Detect which cell encompasses the target text, then output its (x, y) center coordinate. 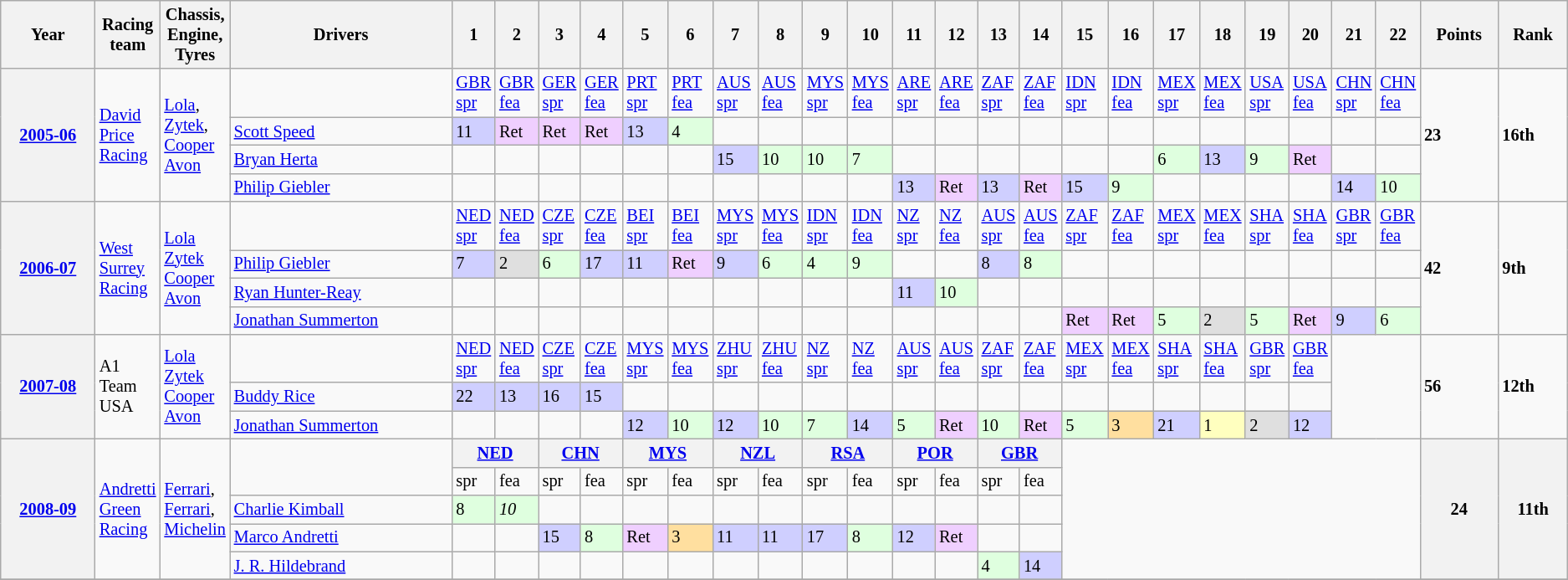
Ryan Hunter-Reay (341, 292)
BEI spr (646, 226)
Scott Speed (341, 131)
20 (1310, 34)
ARE fea (956, 93)
MYS (668, 453)
Andretti Green Racing (128, 509)
23 (1458, 136)
GER spr (559, 93)
Bryan Herta (341, 159)
Points (1458, 34)
ARE spr (914, 93)
9th (1532, 268)
Buddy Rice (341, 397)
PRT fea (690, 93)
A1 Team USA (128, 387)
RSA (848, 453)
56 (1458, 387)
Ferrari,Ferrari,Michelin (194, 509)
Drivers (341, 34)
USA spr (1267, 93)
Lola,Zytek,Cooper Avon (194, 136)
NED (495, 453)
USA fea (1310, 93)
Year (49, 34)
Rank (1532, 34)
ZHU spr (735, 358)
CHN fea (1398, 93)
19 (1267, 34)
Chassis,Engine,Tyres (194, 34)
42 (1458, 268)
BEI fea (690, 226)
CHN spr (1355, 93)
J. R. Hildebrand (341, 566)
GBR (1020, 453)
12th (1532, 387)
2005-06 (49, 136)
18 (1223, 34)
16th (1532, 136)
CHN (580, 453)
West Surrey Racing (128, 268)
PRT spr (646, 93)
ZHU fea (780, 358)
2008-09 (49, 509)
24 (1458, 509)
NZL (758, 453)
Charlie Kimball (341, 510)
2007-08 (49, 387)
David Price Racing (128, 136)
2006-07 (49, 268)
Marco Andretti (341, 537)
11th (1532, 509)
POR (935, 453)
GER fea (601, 93)
Racingteam (128, 34)
